Scan for the cell matching the given text and deliver its (x, y) coordinate at center. 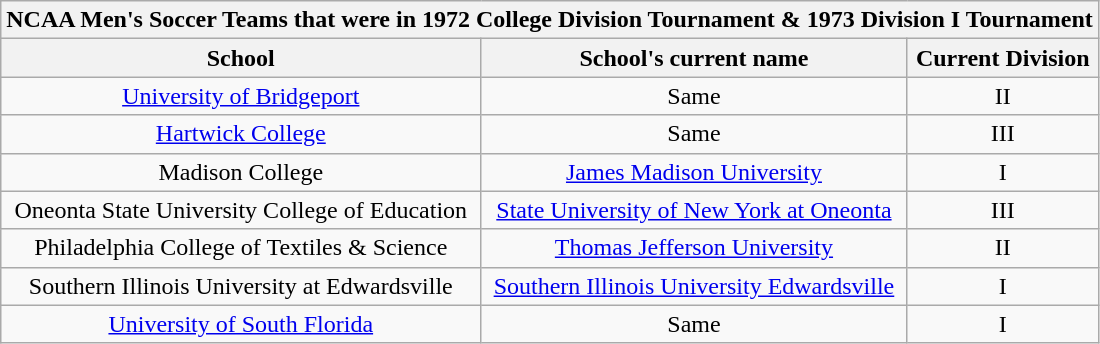
School's current name (694, 58)
Oneonta State University College of Education (241, 210)
Southern Illinois University Edwardsville (694, 286)
University of Bridgeport (241, 96)
NCAA Men's Soccer Teams that were in 1972 College Division Tournament & 1973 Division I Tournament (550, 20)
School (241, 58)
Current Division (1002, 58)
Hartwick College (241, 134)
Southern Illinois University at Edwardsville (241, 286)
Thomas Jefferson University (694, 248)
Philadelphia College of Textiles & Science (241, 248)
Madison College (241, 172)
James Madison University (694, 172)
State University of New York at Oneonta (694, 210)
University of South Florida (241, 324)
